Capture the cell that displays the provided text and extract its [X, Y] central coordinate. 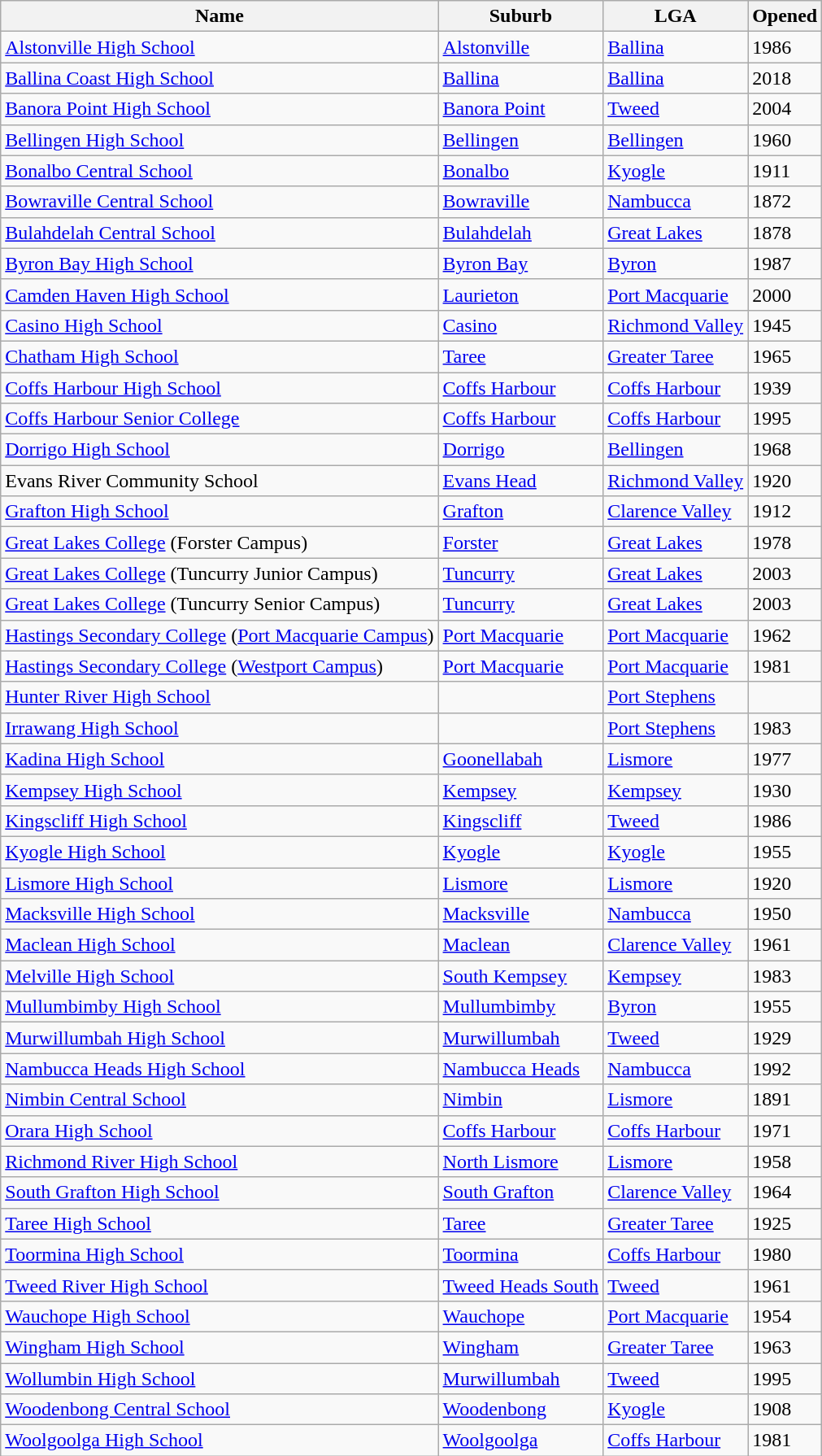
Alstonville High School [220, 47]
Bonalbo Central School [220, 171]
South Grafton [520, 1192]
Bulahdelah Central School [220, 233]
Nambucca Heads [520, 1069]
Tweed River High School [220, 1285]
Tweed Heads South [520, 1285]
1977 [785, 759]
Toormina High School [220, 1254]
1968 [785, 450]
Coffs Harbour Senior College [220, 419]
Taree High School [220, 1223]
Woodenbong Central School [220, 1410]
Macksville [520, 914]
Great Lakes College (Tuncurry Junior Campus) [220, 573]
Melville High School [220, 976]
Bowraville [520, 202]
Hunter River High School [220, 697]
Bowraville Central School [220, 202]
1960 [785, 140]
Nimbin [520, 1100]
Dorrigo [520, 450]
Alstonville [520, 47]
LGA [676, 16]
Casino High School [220, 325]
Banora Point [520, 109]
Goonellabah [520, 759]
2018 [785, 78]
1992 [785, 1069]
1930 [785, 790]
Grafton [520, 512]
Suburb [520, 16]
2000 [785, 294]
1978 [785, 543]
1929 [785, 1038]
Mullumbimby [520, 1007]
Woodenbong [520, 1410]
Dorrigo High School [220, 450]
Kingscliff High School [220, 821]
Bulahdelah [520, 233]
Ballina Coast High School [220, 78]
Hastings Secondary College (Westport Campus) [220, 666]
Lismore High School [220, 883]
Great Lakes College (Tuncurry Senior Campus) [220, 604]
1980 [785, 1254]
Murwillumbah High School [220, 1038]
South Kempsey [520, 976]
Nimbin Central School [220, 1100]
Banora Point High School [220, 109]
Grafton High School [220, 512]
Toormina [520, 1254]
Woolgoolga High School [220, 1441]
South Grafton High School [220, 1192]
1971 [785, 1131]
1950 [785, 914]
Bonalbo [520, 171]
Hastings Secondary College (Port Macquarie Campus) [220, 635]
Chatham High School [220, 356]
Evans River Community School [220, 481]
Wingham [520, 1347]
1891 [785, 1100]
Name [220, 16]
Casino [520, 325]
Kadina High School [220, 759]
1872 [785, 202]
1962 [785, 635]
Richmond River High School [220, 1162]
Woolgoolga [520, 1441]
1963 [785, 1347]
1987 [785, 264]
Wollumbin High School [220, 1379]
Kingscliff [520, 821]
1925 [785, 1223]
Camden Haven High School [220, 294]
1945 [785, 325]
1965 [785, 356]
Orara High School [220, 1131]
Opened [785, 16]
Wingham High School [220, 1347]
Coffs Harbour High School [220, 388]
Irrawang High School [220, 728]
Byron Bay High School [220, 264]
Maclean High School [220, 945]
1939 [785, 388]
1912 [785, 512]
North Lismore [520, 1162]
1911 [785, 171]
Nambucca Heads High School [220, 1069]
Byron Bay [520, 264]
Kempsey High School [220, 790]
Evans Head [520, 481]
Kyogle High School [220, 852]
1958 [785, 1162]
Forster [520, 543]
Great Lakes College (Forster Campus) [220, 543]
Macksville High School [220, 914]
Wauchope [520, 1316]
Mullumbimby High School [220, 1007]
1964 [785, 1192]
Laurieton [520, 294]
Wauchope High School [220, 1316]
Bellingen High School [220, 140]
1954 [785, 1316]
2004 [785, 109]
1878 [785, 233]
1908 [785, 1410]
Maclean [520, 945]
